Capture the cell that displays the provided text and extract its (X, Y) central coordinate. 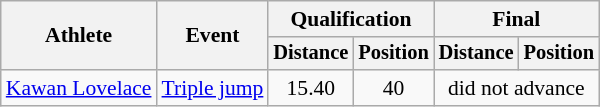
Triple jump (213, 88)
Qualification (350, 19)
Final (516, 19)
did not advance (516, 88)
Kawan Lovelace (79, 88)
Event (213, 36)
Athlete (79, 36)
40 (393, 88)
15.40 (310, 88)
